Find where the given text appears and provide that cell's center as [x, y] coordinate. 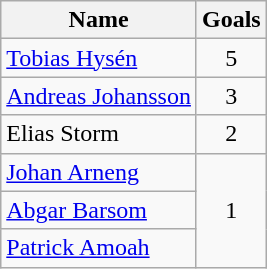
Goals [231, 20]
2 [231, 134]
3 [231, 96]
5 [231, 58]
1 [231, 210]
Elias Storm [99, 134]
Andreas Johansson [99, 96]
Tobias Hysén [99, 58]
Name [99, 20]
Abgar Barsom [99, 210]
Johan Arneng [99, 172]
Patrick Amoah [99, 248]
